Capture the cell that displays the provided text and extract its [x, y] central coordinate. 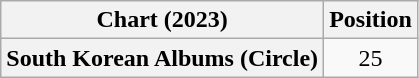
Position [371, 20]
South Korean Albums (Circle) [162, 58]
25 [371, 58]
Chart (2023) [162, 20]
